Find where the given text appears and provide that cell's center as [x, y] coordinate. 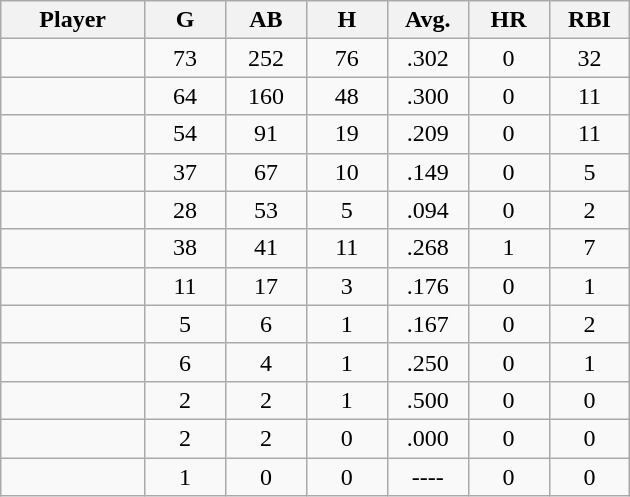
41 [266, 248]
32 [590, 58]
.209 [428, 134]
.000 [428, 438]
HR [508, 20]
252 [266, 58]
.176 [428, 286]
48 [346, 96]
54 [186, 134]
.149 [428, 172]
17 [266, 286]
53 [266, 210]
.500 [428, 400]
G [186, 20]
76 [346, 58]
Player [73, 20]
.302 [428, 58]
64 [186, 96]
38 [186, 248]
---- [428, 477]
37 [186, 172]
160 [266, 96]
4 [266, 362]
7 [590, 248]
RBI [590, 20]
.094 [428, 210]
.268 [428, 248]
.167 [428, 324]
10 [346, 172]
3 [346, 286]
28 [186, 210]
H [346, 20]
67 [266, 172]
.300 [428, 96]
.250 [428, 362]
AB [266, 20]
19 [346, 134]
Avg. [428, 20]
73 [186, 58]
91 [266, 134]
